Return the [X, Y] coordinate for the center point of the cell that contains the specified text.  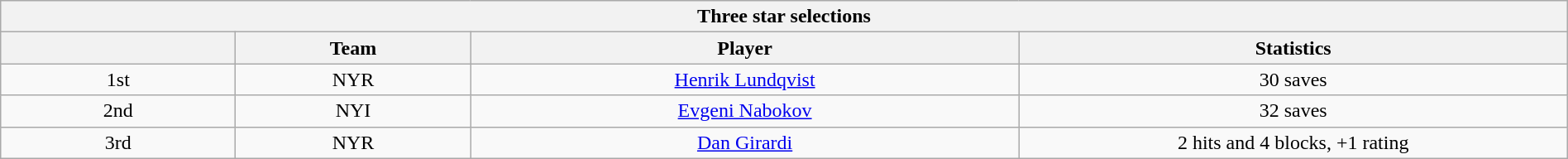
32 saves [1293, 111]
3rd [118, 142]
NYI [353, 111]
2nd [118, 111]
Player [744, 48]
Henrik Lundqvist [744, 79]
1st [118, 79]
Evgeni Nabokov [744, 111]
2 hits and 4 blocks, +1 rating [1293, 142]
Dan Girardi [744, 142]
30 saves [1293, 79]
Three star selections [784, 17]
Team [353, 48]
Statistics [1293, 48]
